Identify which cell holds the provided text, then report its (x, y) central coordinate. 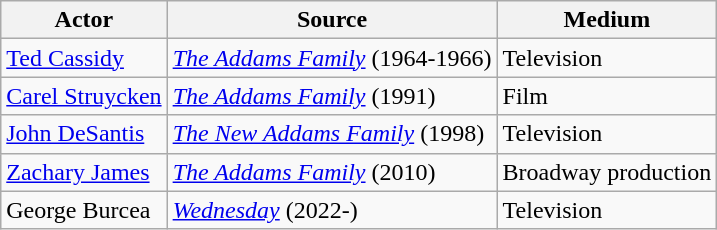
The Addams Family (1964-1966) (332, 58)
Ted Cassidy (84, 58)
George Burcea (84, 210)
Wednesday (2022-) (332, 210)
The New Addams Family (1998) (332, 134)
Source (332, 20)
Actor (84, 20)
Medium (607, 20)
The Addams Family (1991) (332, 96)
Carel Struycken (84, 96)
Film (607, 96)
Zachary James (84, 172)
John DeSantis (84, 134)
The Addams Family (2010) (332, 172)
Broadway production (607, 172)
